For the text-containing cell, return its midpoint in [x, y] coordinate format. 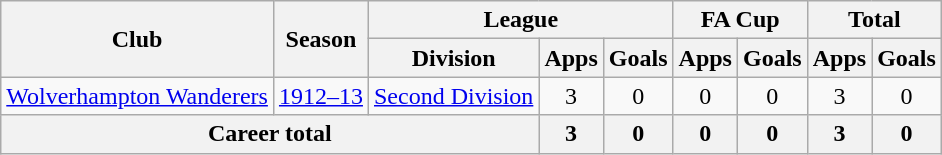
1912–13 [320, 96]
Career total [270, 134]
FA Cup [740, 20]
Club [138, 39]
Total [874, 20]
League [520, 20]
Second Division [453, 96]
Season [320, 39]
Wolverhampton Wanderers [138, 96]
Division [453, 58]
